Pinpoint the cell where the given text exists, returning its [x, y] midpoint coordinate. 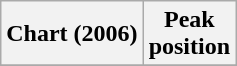
Chart (2006) [72, 34]
Peakposition [189, 34]
